Find where the given text appears and provide that cell's center as [X, Y] coordinate. 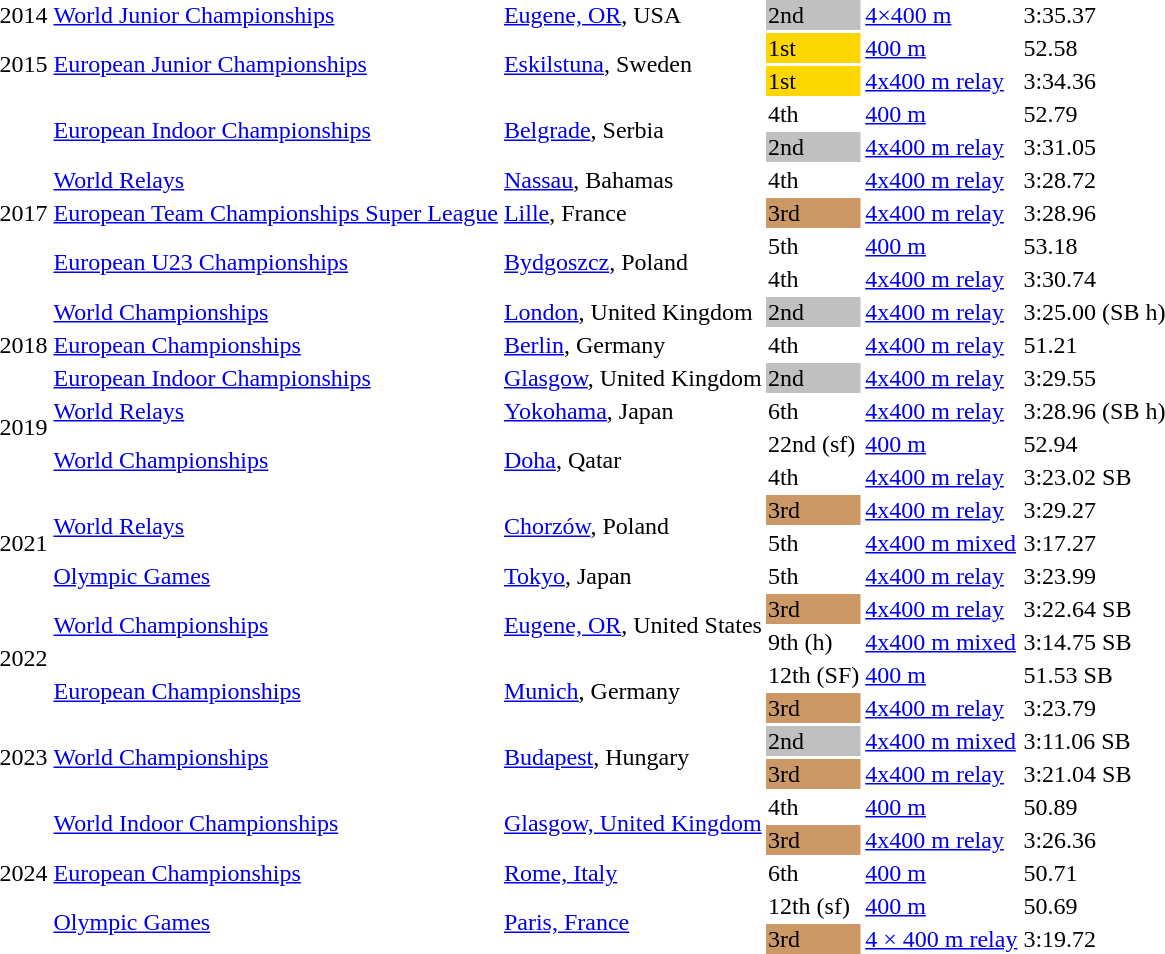
22nd (sf) [813, 444]
Bydgoszcz, Poland [632, 262]
Eugene, OR, USA [632, 15]
Doha, Qatar [632, 460]
4 × 400 m relay [942, 939]
Yokohama, Japan [632, 411]
Eugene, OR, United States [632, 626]
Rome, Italy [632, 873]
Tokyo, Japan [632, 576]
Eskilstuna, Sweden [632, 64]
Paris, France [632, 922]
Budapest, Hungary [632, 758]
4×400 m [942, 15]
Lille, France [632, 213]
Berlin, Germany [632, 345]
European U23 Championships [276, 262]
European Junior Championships [276, 64]
London, United Kingdom [632, 312]
Nassau, Bahamas [632, 180]
12th (sf) [813, 906]
9th (h) [813, 642]
Belgrade, Serbia [632, 130]
European Team Championships Super League [276, 213]
World Junior Championships [276, 15]
12th (SF) [813, 675]
Chorzów, Poland [632, 526]
World Indoor Championships [276, 824]
Munich, Germany [632, 692]
